Detect which cell encompasses the target text, then output its [x, y] center coordinate. 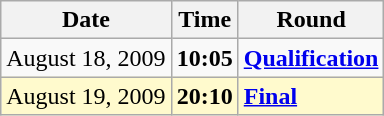
Round [311, 20]
Qualification [311, 58]
August 19, 2009 [86, 96]
Time [204, 20]
August 18, 2009 [86, 58]
Final [311, 96]
10:05 [204, 58]
Date [86, 20]
20:10 [204, 96]
